Extract the [x, y] coordinate from the center of the cell holding the provided text.  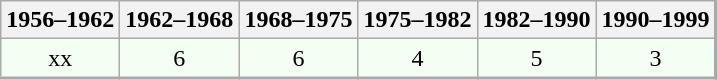
1990–1999 [656, 20]
1956–1962 [60, 20]
5 [536, 58]
3 [656, 58]
1982–1990 [536, 20]
4 [418, 58]
1968–1975 [298, 20]
xx [60, 58]
1962–1968 [180, 20]
1975–1982 [418, 20]
